Return the (X, Y) coordinate for the center point of the cell that contains the specified text.  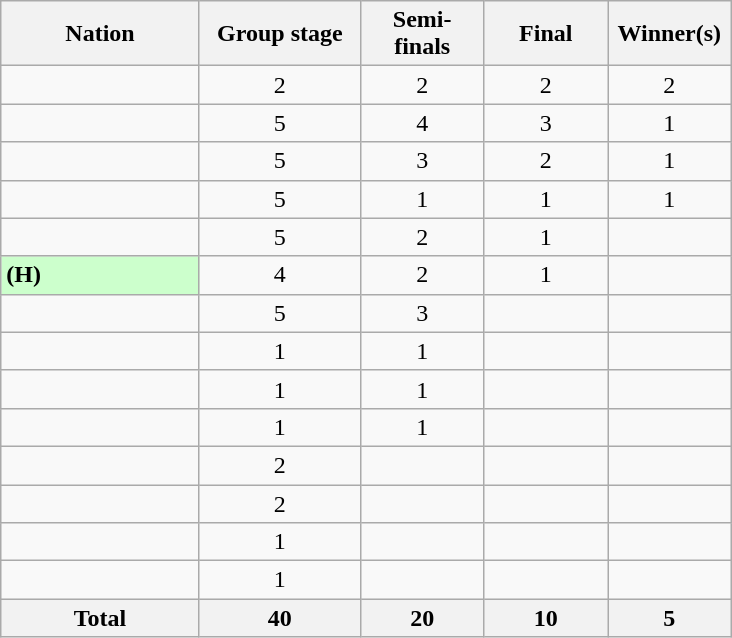
Final (546, 34)
20 (422, 618)
10 (546, 618)
Total (100, 618)
Nation (100, 34)
Winner(s) (670, 34)
(H) (100, 275)
Group stage (280, 34)
40 (280, 618)
Semi-finals (422, 34)
